Identify which cell holds the provided text, then report its (x, y) central coordinate. 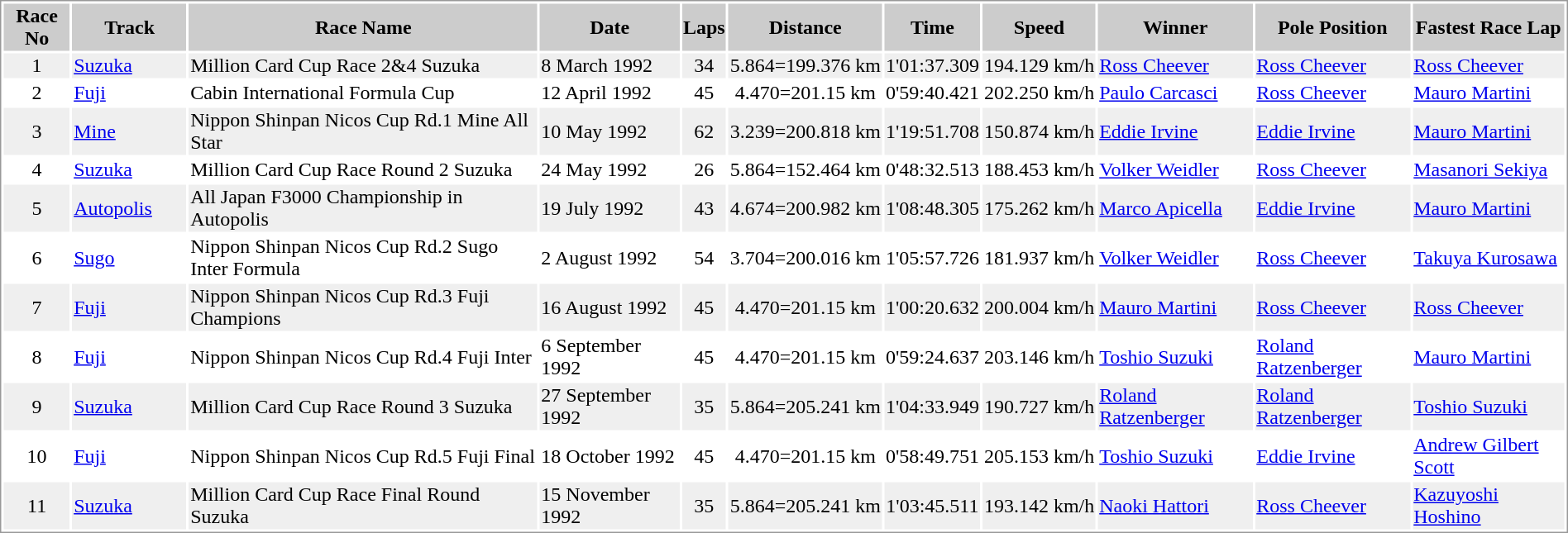
2 (36, 93)
7 (36, 307)
Kazuyoshi Hoshino (1489, 506)
Nippon Shinpan Nicos Cup Rd.5 Fuji Final (364, 456)
1'05:57.726 (932, 258)
1'00:20.632 (932, 307)
Race No (36, 26)
Winner (1176, 26)
4.674=200.982 km (806, 208)
10 May 1992 (610, 131)
54 (704, 258)
Paulo Carcasci (1176, 93)
Million Card Cup Race Round 3 Suzuka (364, 407)
10 (36, 456)
16 August 1992 (610, 307)
190.727 km/h (1039, 407)
Race Name (364, 26)
Million Card Cup Race 2&4 Suzuka (364, 65)
18 October 1992 (610, 456)
0'48:32.513 (932, 169)
Marco Apicella (1176, 208)
5.864=199.376 km (806, 65)
Takuya Kurosawa (1489, 258)
1 (36, 65)
Time (932, 26)
Nippon Shinpan Nicos Cup Rd.2 Sugo Inter Formula (364, 258)
Autopolis (130, 208)
5.864=152.464 km (806, 169)
Naoki Hattori (1176, 506)
9 (36, 407)
6 September 1992 (610, 357)
26 (704, 169)
11 (36, 506)
150.874 km/h (1039, 131)
6 (36, 258)
Pole Position (1333, 26)
181.937 km/h (1039, 258)
Andrew Gilbert Scott (1489, 456)
19 July 1992 (610, 208)
175.262 km/h (1039, 208)
0'59:40.421 (932, 93)
194.129 km/h (1039, 65)
202.250 km/h (1039, 93)
12 April 1992 (610, 93)
Speed (1039, 26)
1'19:51.708 (932, 131)
1'08:48.305 (932, 208)
200.004 km/h (1039, 307)
205.153 km/h (1039, 456)
8 March 1992 (610, 65)
24 May 1992 (610, 169)
Million Card Cup Race Round 2 Suzuka (364, 169)
Track (130, 26)
203.146 km/h (1039, 357)
Nippon Shinpan Nicos Cup Rd.1 Mine All Star (364, 131)
Laps (704, 26)
5 (36, 208)
Nippon Shinpan Nicos Cup Rd.4 Fuji Inter (364, 357)
43 (704, 208)
Date (610, 26)
188.453 km/h (1039, 169)
Fastest Race Lap (1489, 26)
3.239=200.818 km (806, 131)
Million Card Cup Race Final Round Suzuka (364, 506)
15 November 1992 (610, 506)
Distance (806, 26)
34 (704, 65)
27 September 1992 (610, 407)
62 (704, 131)
193.142 km/h (1039, 506)
2 August 1992 (610, 258)
Sugo (130, 258)
4 (36, 169)
3 (36, 131)
3.704=200.016 km (806, 258)
1'01:37.309 (932, 65)
Mine (130, 131)
Cabin International Formula Cup (364, 93)
Masanori Sekiya (1489, 169)
8 (36, 357)
0'59:24.637 (932, 357)
1'03:45.511 (932, 506)
0'58:49.751 (932, 456)
Nippon Shinpan Nicos Cup Rd.3 Fuji Champions (364, 307)
All Japan F3000 Championship in Autopolis (364, 208)
1'04:33.949 (932, 407)
